Output the [X, Y] coordinate of the center of the cell containing the given text.  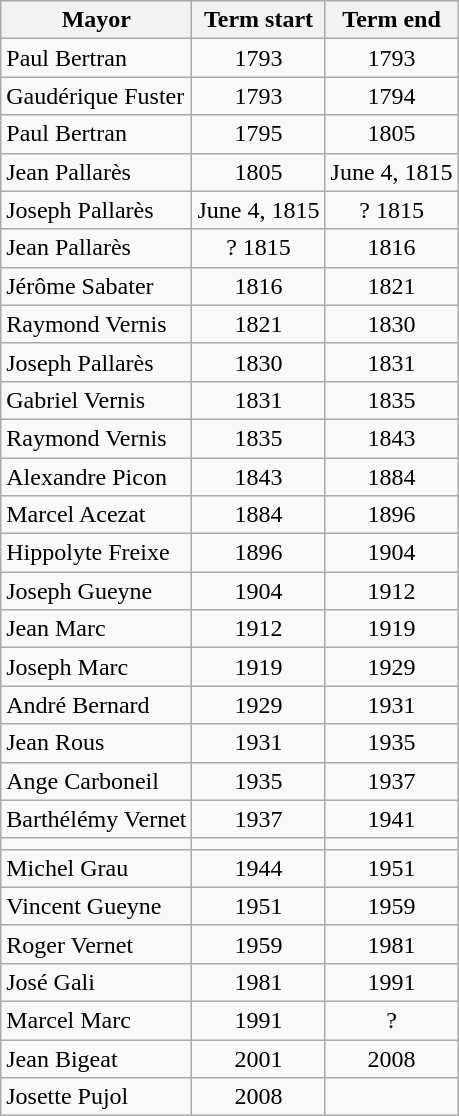
Barthélémy Vernet [96, 819]
Term start [258, 20]
Vincent Gueyne [96, 906]
Gabriel Vernis [96, 400]
Jérôme Sabater [96, 286]
1941 [392, 819]
André Bernard [96, 705]
Mayor [96, 20]
1795 [258, 134]
1794 [392, 96]
Term end [392, 20]
Jean Marc [96, 629]
Marcel Marc [96, 1020]
Joseph Gueyne [96, 591]
Marcel Acezat [96, 515]
Gaudérique Fuster [96, 96]
Ange Carboneil [96, 781]
1944 [258, 868]
Josette Pujol [96, 1097]
Jean Rous [96, 743]
Hippolyte Freixe [96, 553]
? [392, 1020]
Alexandre Picon [96, 477]
José Gali [96, 982]
Michel Grau [96, 868]
Roger Vernet [96, 944]
Joseph Marc [96, 667]
2001 [258, 1059]
Jean Bigeat [96, 1059]
